Output the (x, y) coordinate of the center of the cell containing the given text.  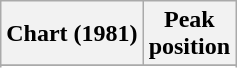
Chart (1981) (72, 34)
Peakposition (189, 34)
